Extract the (X, Y) coordinate from the center of the cell holding the provided text.  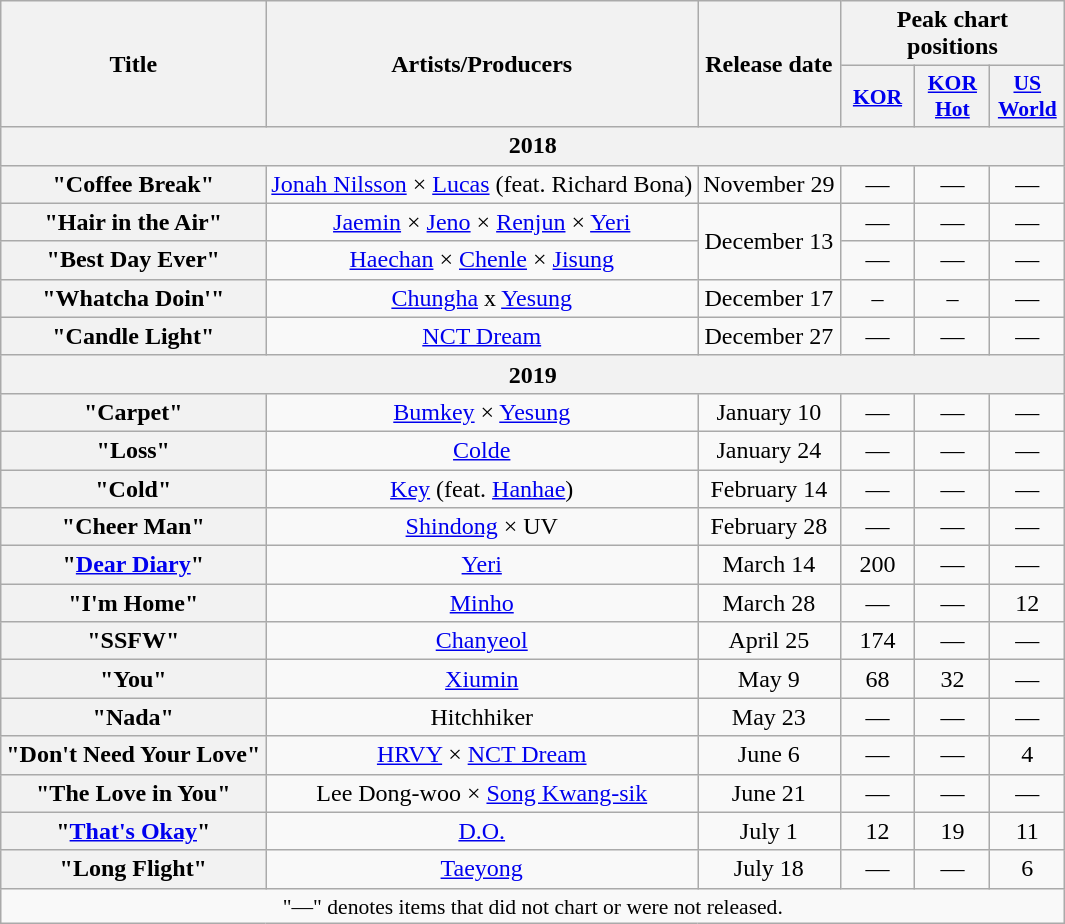
"Best Day Ever" (134, 260)
Hitchhiker (482, 717)
32 (952, 679)
February 14 (769, 489)
Title (134, 64)
March 28 (769, 603)
January 10 (769, 412)
Colde (482, 450)
Artists/Producers (482, 64)
March 14 (769, 565)
"Whatcha Doin'" (134, 298)
December 17 (769, 298)
NCT Dream (482, 336)
"Hair in the Air" (134, 222)
2019 (533, 374)
"The Love in You" (134, 793)
Chungha x Yesung (482, 298)
April 25 (769, 641)
"—" denotes items that did not chart or were not released. (533, 906)
HRVY × NCT Dream (482, 755)
July 1 (769, 831)
Peak chartpositions (952, 34)
KOR Hot (952, 96)
Lee Dong-woo × Song Kwang-sik (482, 793)
"That's Okay" (134, 831)
"Cheer Man" (134, 527)
19 (952, 831)
May 9 (769, 679)
January 24 (769, 450)
Taeyong (482, 869)
Key (feat. Hanhae) (482, 489)
"Candle Light" (134, 336)
Haechan × Chenle × Jisung (482, 260)
Yeri (482, 565)
"Cold" (134, 489)
"SSFW" (134, 641)
68 (878, 679)
February 28 (769, 527)
July 18 (769, 869)
Xiumin (482, 679)
KOR (878, 96)
June 21 (769, 793)
6 (1028, 869)
D.O. (482, 831)
200 (878, 565)
174 (878, 641)
December 13 (769, 241)
"Dear Diary" (134, 565)
USWorld (1028, 96)
Bumkey × Yesung (482, 412)
Jaemin × Jeno × Renjun × Yeri (482, 222)
4 (1028, 755)
"Coffee Break" (134, 184)
November 29 (769, 184)
"Loss" (134, 450)
Jonah Nilsson × Lucas (feat. Richard Bona) (482, 184)
"Nada" (134, 717)
Release date (769, 64)
June 6 (769, 755)
December 27 (769, 336)
2018 (533, 146)
"I'm Home" (134, 603)
11 (1028, 831)
"Long Flight" (134, 869)
May 23 (769, 717)
"You" (134, 679)
Minho (482, 603)
Chanyeol (482, 641)
"Don't Need Your Love" (134, 755)
Shindong × UV (482, 527)
"Carpet" (134, 412)
